Return the (x, y) coordinate for the center point of the cell that contains the specified text.  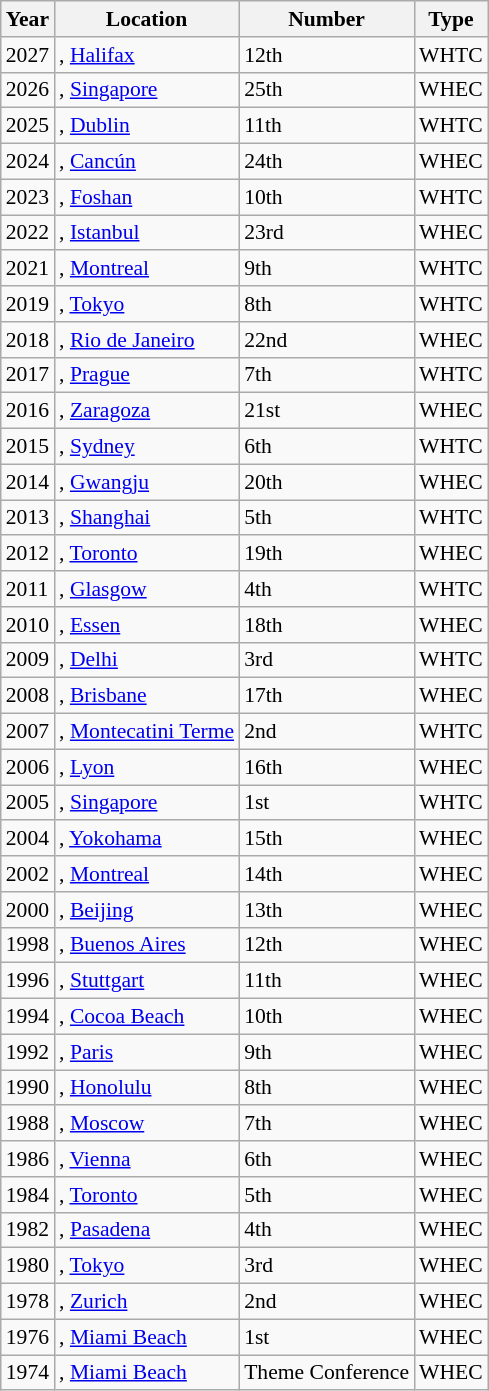
2026 (28, 90)
, Moscow (146, 1124)
, Pasadena (146, 1230)
2002 (28, 874)
2013 (28, 518)
, Yokohama (146, 839)
Location (146, 19)
1994 (28, 1017)
2009 (28, 660)
1980 (28, 1266)
2015 (28, 447)
, Istanbul (146, 233)
, Halifax (146, 55)
2014 (28, 482)
2019 (28, 304)
1982 (28, 1230)
1984 (28, 1195)
17th (326, 696)
, Beijing (146, 910)
20th (326, 482)
2000 (28, 910)
, Vienna (146, 1159)
2007 (28, 732)
24th (326, 162)
13th (326, 910)
, Zurich (146, 1302)
1974 (28, 1373)
, Buenos Aires (146, 945)
1992 (28, 1052)
1976 (28, 1337)
2017 (28, 375)
, Rio de Janeiro (146, 340)
23rd (326, 233)
1988 (28, 1124)
Theme Conference (326, 1373)
, Montecatini Terme (146, 732)
2006 (28, 767)
, Foshan (146, 197)
2008 (28, 696)
1986 (28, 1159)
19th (326, 554)
2018 (28, 340)
, Shanghai (146, 518)
16th (326, 767)
22nd (326, 340)
21st (326, 411)
2022 (28, 233)
, Gwangju (146, 482)
, Sydney (146, 447)
, Zaragoza (146, 411)
2021 (28, 269)
, Glasgow (146, 589)
2016 (28, 411)
2025 (28, 126)
2005 (28, 803)
2012 (28, 554)
, Brisbane (146, 696)
Type (451, 19)
, Essen (146, 625)
2010 (28, 625)
2004 (28, 839)
2023 (28, 197)
25th (326, 90)
, Stuttgart (146, 981)
2011 (28, 589)
Number (326, 19)
15th (326, 839)
1996 (28, 981)
, Honolulu (146, 1088)
14th (326, 874)
Year (28, 19)
, Dublin (146, 126)
, Cancún (146, 162)
18th (326, 625)
1998 (28, 945)
, Delhi (146, 660)
, Prague (146, 375)
2027 (28, 55)
, Paris (146, 1052)
1978 (28, 1302)
1990 (28, 1088)
, Cocoa Beach (146, 1017)
2024 (28, 162)
, Lyon (146, 767)
